For the text-containing cell, return its midpoint in (x, y) coordinate format. 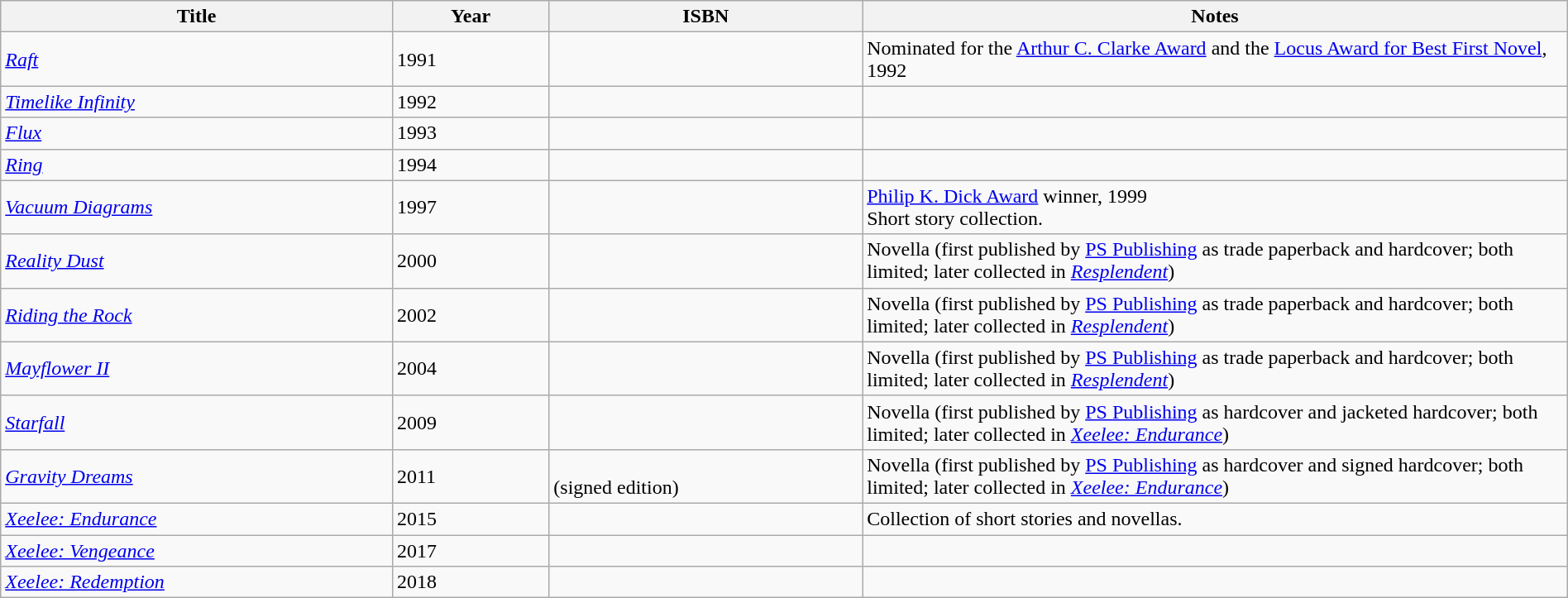
Title (197, 17)
Notes (1216, 17)
Raft (197, 60)
Novella (first published by PS Publishing as hardcover and jacketed hardcover; both limited; later collected in Xeelee: Endurance) (1216, 422)
1993 (470, 133)
Gravity Dreams (197, 476)
1991 (470, 60)
Collection of short stories and novellas. (1216, 519)
Novella (first published by PS Publishing as hardcover and signed hardcover; both limited; later collected in Xeelee: Endurance) (1216, 476)
1992 (470, 102)
Nominated for the Arthur C. Clarke Award and the Locus Award for Best First Novel, 1992 (1216, 60)
Xeelee: Vengeance (197, 550)
2011 (470, 476)
Reality Dust (197, 261)
2000 (470, 261)
Philip K. Dick Award winner, 1999Short story collection. (1216, 207)
2017 (470, 550)
Vacuum Diagrams (197, 207)
1994 (470, 165)
ISBN (706, 17)
Starfall (197, 422)
Xeelee: Endurance (197, 519)
2004 (470, 369)
Flux (197, 133)
2015 (470, 519)
Mayflower II (197, 369)
1997 (470, 207)
Timelike Infinity (197, 102)
Ring (197, 165)
2002 (470, 314)
Xeelee: Redemption (197, 582)
2009 (470, 422)
(signed edition) (706, 476)
Year (470, 17)
2018 (470, 582)
Riding the Rock (197, 314)
